For the text-containing cell, return its midpoint in [X, Y] coordinate format. 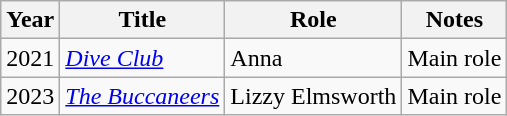
Year [30, 20]
Title [142, 20]
The Buccaneers [142, 96]
Anna [314, 58]
Role [314, 20]
2021 [30, 58]
2023 [30, 96]
Dive Club [142, 58]
Notes [454, 20]
Lizzy Elmsworth [314, 96]
